Find where the given text appears and provide that cell's center as [X, Y] coordinate. 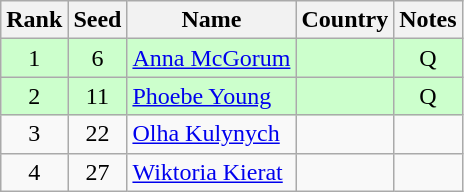
Anna McGorum [212, 58]
Seed [98, 20]
4 [34, 172]
2 [34, 96]
Name [212, 20]
Notes [428, 20]
Country [345, 20]
1 [34, 58]
3 [34, 134]
Olha Kulynych [212, 134]
22 [98, 134]
Wiktoria Kierat [212, 172]
Rank [34, 20]
6 [98, 58]
11 [98, 96]
Phoebe Young [212, 96]
27 [98, 172]
